Return the (x, y) coordinate for the center point of the cell that contains the specified text.  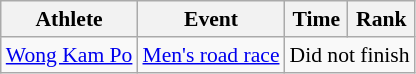
Wong Kam Po (70, 55)
Athlete (70, 19)
Rank (382, 19)
Did not finish (350, 55)
Time (316, 19)
Men's road race (210, 55)
Event (210, 19)
